Output the (X, Y) coordinate of the center of the cell containing the given text.  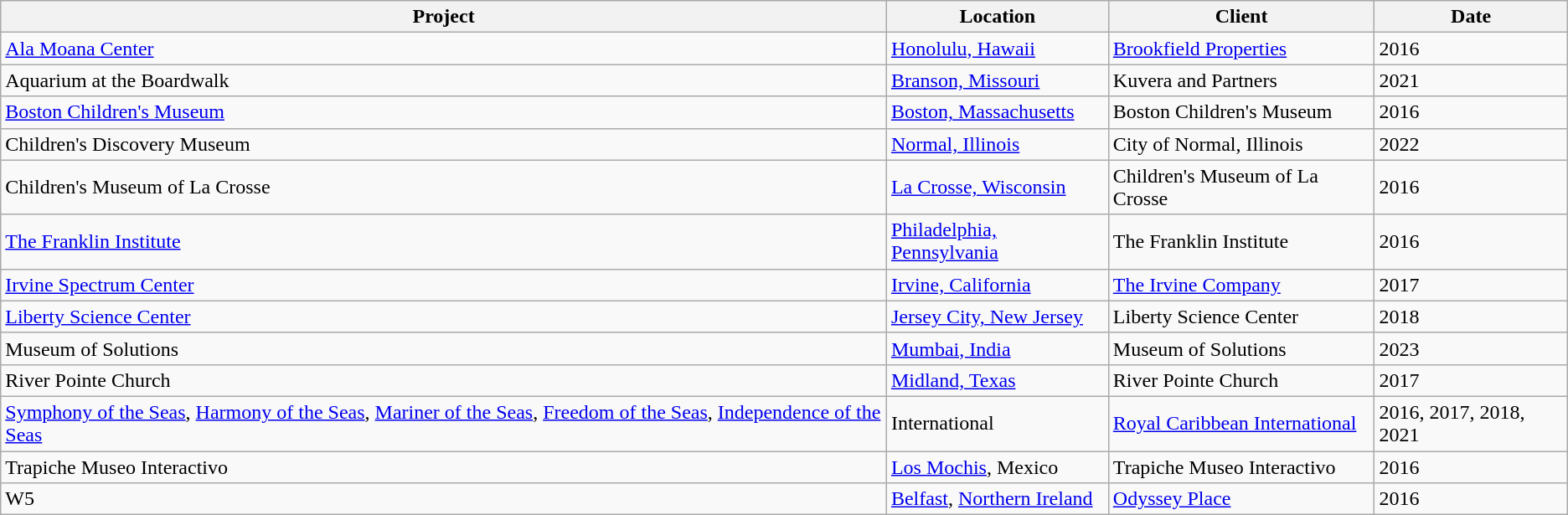
Odyssey Place (1241, 499)
Belfast, Northern Ireland (997, 499)
Irvine, California (997, 285)
City of Normal, Illinois (1241, 144)
2022 (1471, 144)
2018 (1471, 317)
Branson, Missouri (997, 80)
Boston, Massachusetts (997, 112)
Jersey City, New Jersey (997, 317)
Brookfield Properties (1241, 49)
Irvine Spectrum Center (444, 285)
Los Mochis, Mexico (997, 466)
Mumbai, India (997, 348)
Kuvera and Partners (1241, 80)
Project (444, 17)
La Crosse, Wisconsin (997, 188)
Honolulu, Hawaii (997, 49)
Royal Caribbean International (1241, 424)
Client (1241, 17)
Philadelphia, Pennsylvania (997, 241)
Location (997, 17)
2016, 2017, 2018, 2021 (1471, 424)
The Irvine Company (1241, 285)
Ala Moana Center (444, 49)
Symphony of the Seas, Harmony of the Seas, Mariner of the Seas, Freedom of the Seas, Independence of the Seas (444, 424)
W5 (444, 499)
Children's Discovery Museum (444, 144)
2023 (1471, 348)
2021 (1471, 80)
Date (1471, 17)
Aquarium at the Boardwalk (444, 80)
International (997, 424)
Midland, Texas (997, 380)
Normal, Illinois (997, 144)
